Output the (X, Y) coordinate of the center of the cell containing the given text.  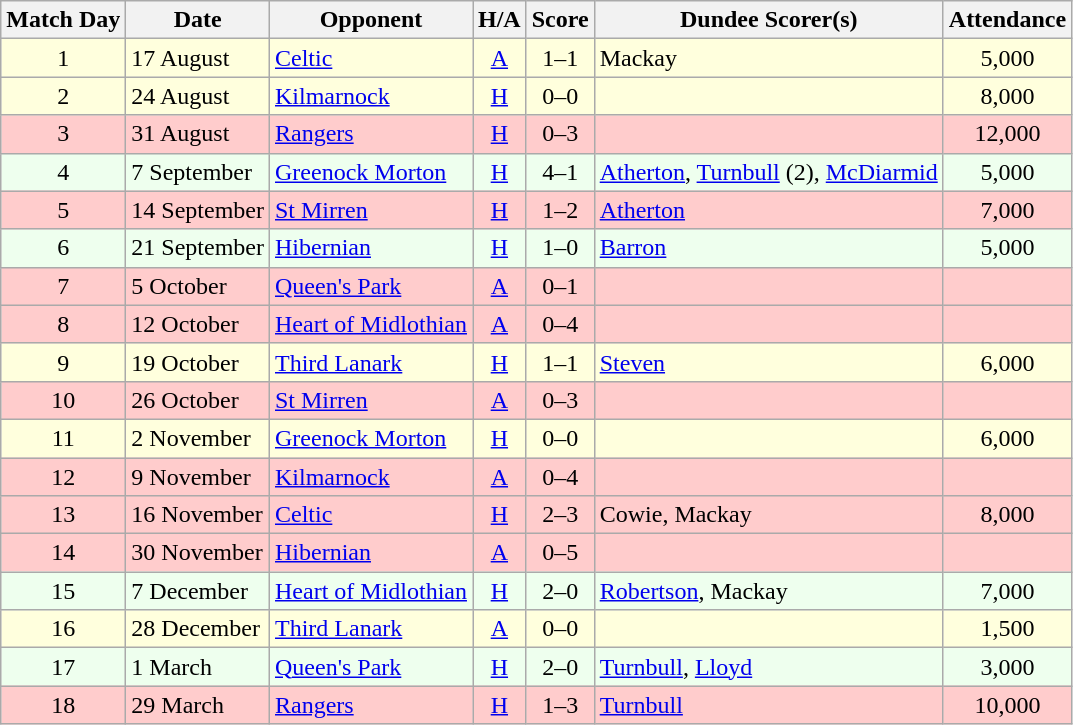
8 (64, 324)
1 March (198, 667)
0–5 (560, 553)
30 November (198, 553)
0–1 (560, 286)
1–2 (560, 210)
17 August (198, 58)
14 (64, 553)
12 (64, 477)
Robertson, Mackay (768, 591)
11 (64, 438)
17 (64, 667)
16 November (198, 515)
31 August (198, 134)
4–1 (560, 172)
Mackay (768, 58)
10 (64, 400)
Steven (768, 362)
29 March (198, 705)
Attendance (1007, 20)
16 (64, 629)
12,000 (1007, 134)
Atherton, Turnbull (2), McDiarmid (768, 172)
10,000 (1007, 705)
Cowie, Mackay (768, 515)
9 November (198, 477)
28 December (198, 629)
26 October (198, 400)
15 (64, 591)
1 (64, 58)
2–3 (560, 515)
Barron (768, 248)
Score (560, 20)
Atherton (768, 210)
18 (64, 705)
Turnbull (768, 705)
7 September (198, 172)
6 (64, 248)
14 September (198, 210)
12 October (198, 324)
3 (64, 134)
24 August (198, 96)
H/A (499, 20)
1–3 (560, 705)
5 (64, 210)
Opponent (370, 20)
Match Day (64, 20)
7 December (198, 591)
7 (64, 286)
Dundee Scorer(s) (768, 20)
13 (64, 515)
Date (198, 20)
2 (64, 96)
1,500 (1007, 629)
19 October (198, 362)
1–0 (560, 248)
Turnbull, Lloyd (768, 667)
21 September (198, 248)
2 November (198, 438)
4 (64, 172)
3,000 (1007, 667)
9 (64, 362)
5 October (198, 286)
